Detect which cell encompasses the target text, then output its [X, Y] center coordinate. 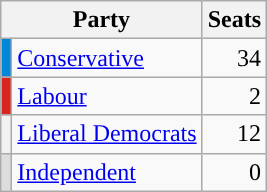
Independent [107, 172]
Liberal Democrats [107, 134]
0 [234, 172]
12 [234, 134]
Seats [234, 20]
Party [102, 20]
34 [234, 58]
Conservative [107, 58]
Labour [107, 96]
2 [234, 96]
